From the cell containing the given text, extract its center point as (X, Y) coordinate. 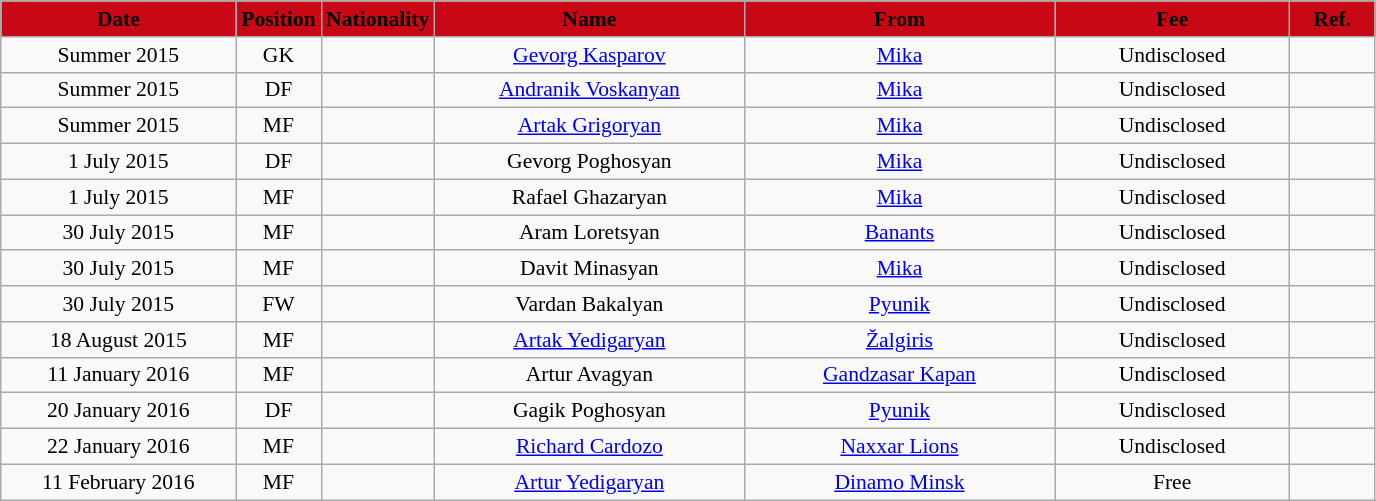
18 August 2015 (118, 340)
Artak Yedigaryan (589, 340)
Fee (1172, 19)
Gevorg Poghosyan (589, 162)
Artur Avagyan (589, 375)
Nationality (378, 19)
Žalgiris (899, 340)
20 January 2016 (118, 411)
Ref. (1332, 19)
Davit Minasyan (589, 269)
From (899, 19)
11 January 2016 (118, 375)
Banants (899, 233)
Date (118, 19)
Dinamo Minsk (899, 482)
Vardan Bakalyan (589, 304)
FW (278, 304)
Position (278, 19)
Free (1172, 482)
Gandzasar Kapan (899, 375)
22 January 2016 (118, 447)
11 February 2016 (118, 482)
Richard Cardozo (589, 447)
Aram Loretsyan (589, 233)
Gevorg Kasparov (589, 55)
Naxxar Lions (899, 447)
GK (278, 55)
Rafael Ghazaryan (589, 197)
Name (589, 19)
Artak Grigoryan (589, 126)
Artur Yedigaryan (589, 482)
Andranik Voskanyan (589, 90)
Gagik Poghosyan (589, 411)
